Search for the cell housing the specified text and yield its (x, y) center coordinate. 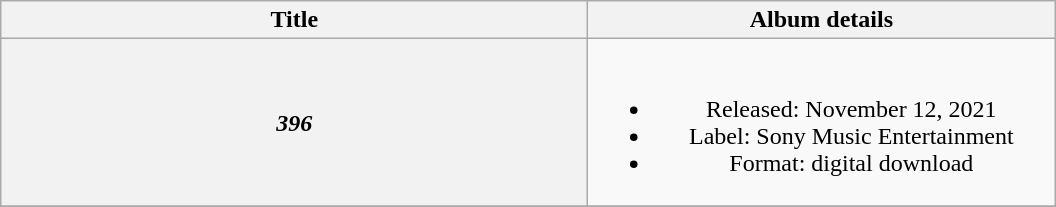
Title (294, 20)
Album details (822, 20)
396 (294, 122)
Released: November 12, 2021Label: Sony Music EntertainmentFormat: digital download (822, 122)
